Provide the (X, Y) coordinate of the cell's center where the given text is located.  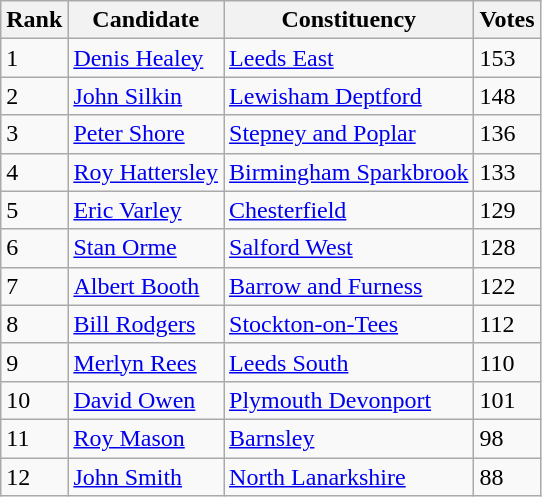
Albert Booth (146, 286)
101 (507, 400)
Merlyn Rees (146, 362)
110 (507, 362)
2 (34, 96)
8 (34, 324)
Chesterfield (349, 210)
7 (34, 286)
9 (34, 362)
133 (507, 172)
1 (34, 58)
John Silkin (146, 96)
136 (507, 134)
4 (34, 172)
122 (507, 286)
Birmingham Sparkbrook (349, 172)
Rank (34, 20)
12 (34, 477)
Barnsley (349, 438)
Peter Shore (146, 134)
Roy Hattersley (146, 172)
129 (507, 210)
11 (34, 438)
Eric Varley (146, 210)
David Owen (146, 400)
3 (34, 134)
148 (507, 96)
Constituency (349, 20)
88 (507, 477)
5 (34, 210)
10 (34, 400)
North Lanarkshire (349, 477)
Stan Orme (146, 248)
98 (507, 438)
Stockton-on-Tees (349, 324)
Bill Rodgers (146, 324)
Roy Mason (146, 438)
John Smith (146, 477)
Lewisham Deptford (349, 96)
Candidate (146, 20)
128 (507, 248)
Leeds East (349, 58)
Votes (507, 20)
6 (34, 248)
Leeds South (349, 362)
Salford West (349, 248)
112 (507, 324)
Denis Healey (146, 58)
Plymouth Devonport (349, 400)
Barrow and Furness (349, 286)
Stepney and Poplar (349, 134)
153 (507, 58)
